Extract the (x, y) coordinate from the center of the cell holding the provided text.  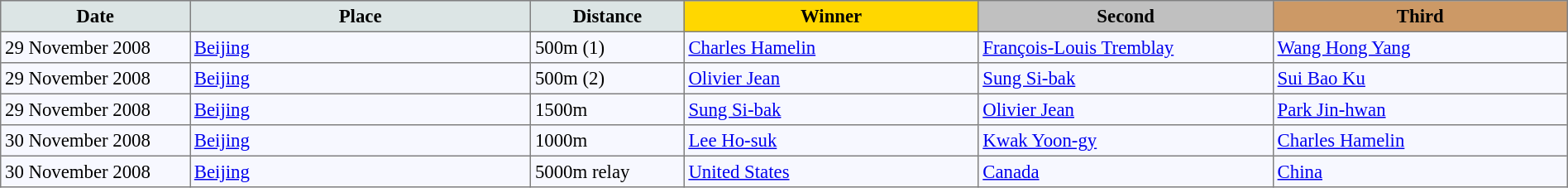
Canada (1126, 171)
Wang Hong Yang (1420, 47)
Third (1420, 17)
United States (831, 171)
China (1420, 171)
Place (361, 17)
Winner (831, 17)
5000m relay (607, 171)
1000m (607, 141)
Sui Bao Ku (1420, 79)
1500m (607, 109)
Date (96, 17)
François-Louis Tremblay (1126, 47)
Second (1126, 17)
500m (1) (607, 47)
Park Jin-hwan (1420, 109)
Kwak Yoon-gy (1126, 141)
Distance (607, 17)
500m (2) (607, 79)
Lee Ho-suk (831, 141)
